For the text-containing cell, return its midpoint in (X, Y) coordinate format. 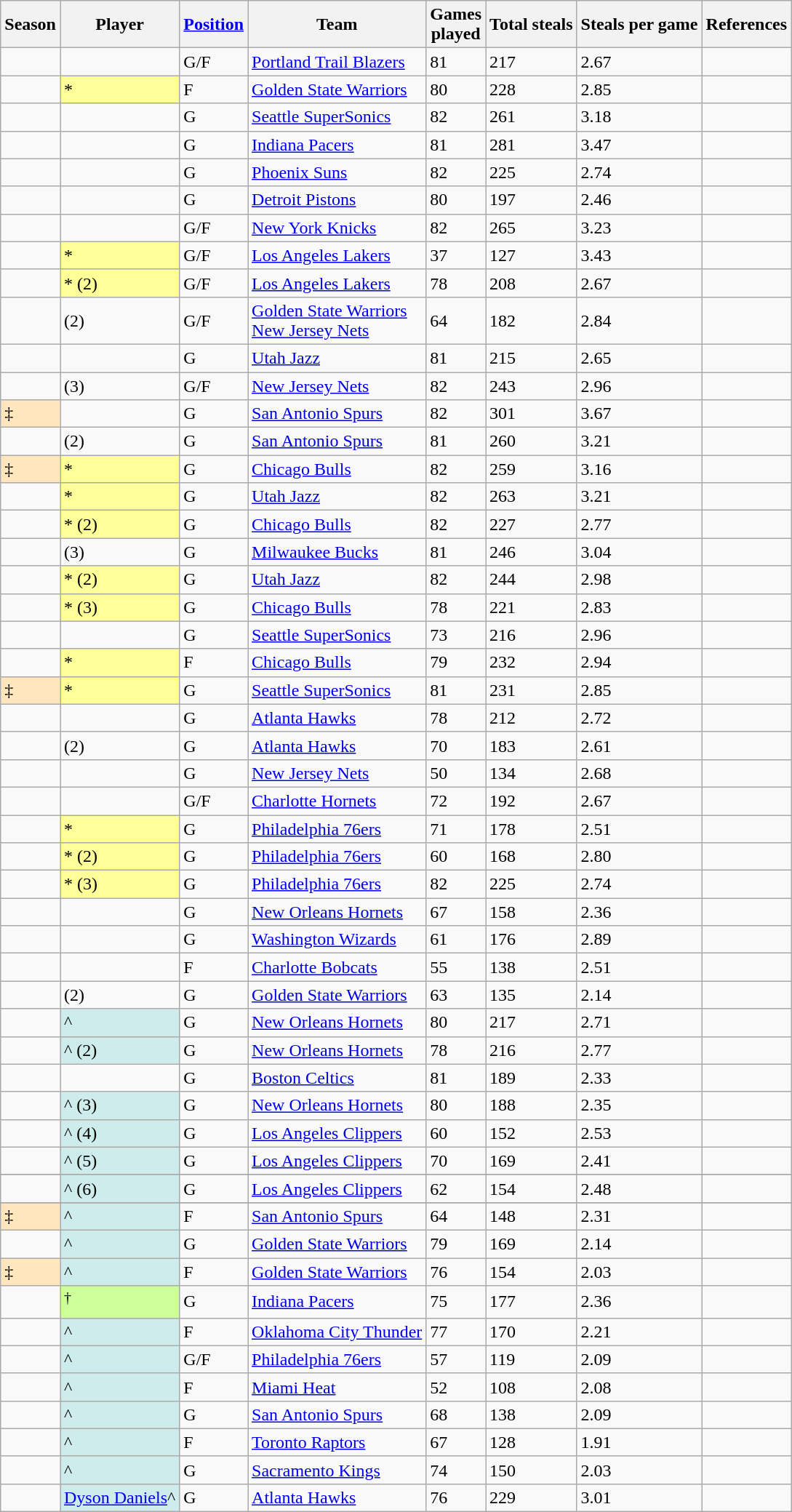
Portland Trail Blazers (337, 62)
281 (532, 145)
^ (3) (119, 1105)
2.08 (639, 1387)
Gamesplayed (456, 25)
^ (6) (119, 1188)
108 (532, 1387)
2.94 (639, 663)
74 (456, 1470)
2.33 (639, 1078)
177 (532, 1302)
229 (532, 1497)
192 (532, 801)
188 (532, 1105)
3.04 (639, 552)
References (746, 25)
208 (532, 283)
72 (456, 801)
Phoenix Suns (337, 172)
Toronto Raptors (337, 1442)
2.48 (639, 1188)
Total steals (532, 25)
Milwaukee Bucks (337, 552)
3.23 (639, 228)
134 (532, 773)
Team (337, 25)
^ (2) (119, 1050)
2.21 (639, 1332)
2.61 (639, 745)
246 (532, 552)
301 (532, 414)
Charlotte Bobcats (337, 967)
75 (456, 1302)
232 (532, 663)
Detroit Pistons (337, 200)
231 (532, 690)
168 (532, 857)
1.91 (639, 1442)
127 (532, 255)
176 (532, 940)
Charlotte Hornets (337, 801)
50 (456, 773)
62 (456, 1188)
^ (5) (119, 1161)
2.53 (639, 1133)
197 (532, 200)
2.80 (639, 857)
265 (532, 228)
73 (456, 635)
3.01 (639, 1497)
228 (532, 89)
128 (532, 1442)
Miami Heat (337, 1387)
Position (214, 25)
Golden State WarriorsNew Jersey Nets (337, 320)
71 (456, 828)
182 (532, 320)
221 (532, 607)
2.68 (639, 773)
Washington Wizards (337, 940)
77 (456, 1332)
148 (532, 1216)
135 (532, 995)
Dyson Daniels^ (119, 1497)
Season (31, 25)
57 (456, 1359)
Steals per game (639, 25)
259 (532, 469)
170 (532, 1332)
2.83 (639, 607)
3.43 (639, 255)
Boston Celtics (337, 1078)
† (119, 1302)
3.18 (639, 117)
244 (532, 580)
2.65 (639, 358)
2.41 (639, 1161)
Player (119, 25)
183 (532, 745)
2.31 (639, 1216)
Sacramento Kings (337, 1470)
3.16 (639, 469)
2.71 (639, 1023)
3.67 (639, 414)
37 (456, 255)
178 (532, 828)
2.98 (639, 580)
215 (532, 358)
3.47 (639, 145)
52 (456, 1387)
260 (532, 441)
55 (456, 967)
243 (532, 386)
152 (532, 1133)
189 (532, 1078)
158 (532, 912)
2.35 (639, 1105)
2.72 (639, 718)
61 (456, 940)
2.89 (639, 940)
2.46 (639, 200)
227 (532, 524)
263 (532, 497)
Oklahoma City Thunder (337, 1332)
^ (4) (119, 1133)
212 (532, 718)
261 (532, 117)
2.84 (639, 320)
119 (532, 1359)
150 (532, 1470)
New York Knicks (337, 228)
63 (456, 995)
68 (456, 1415)
